Pinpoint the cell where the given text exists, returning its (x, y) midpoint coordinate. 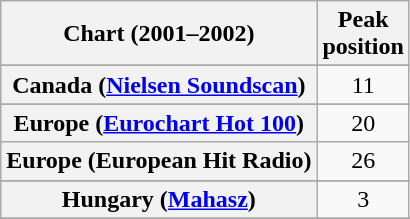
11 (363, 85)
Chart (2001–2002) (159, 34)
Europe (Eurochart Hot 100) (159, 123)
26 (363, 161)
20 (363, 123)
Canada (Nielsen Soundscan) (159, 85)
Hungary (Mahasz) (159, 199)
3 (363, 199)
Europe (European Hit Radio) (159, 161)
Peakposition (363, 34)
